For the text-containing cell, return its midpoint in [x, y] coordinate format. 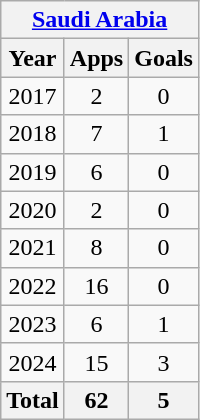
16 [96, 286]
Year [33, 58]
2018 [33, 134]
2019 [33, 172]
2020 [33, 210]
7 [96, 134]
Apps [96, 58]
8 [96, 248]
15 [96, 362]
2021 [33, 248]
2022 [33, 286]
2023 [33, 324]
Saudi Arabia [100, 20]
Total [33, 400]
3 [164, 362]
5 [164, 400]
2017 [33, 96]
62 [96, 400]
2024 [33, 362]
Goals [164, 58]
